Extract the (X, Y) coordinate from the center of the cell holding the provided text.  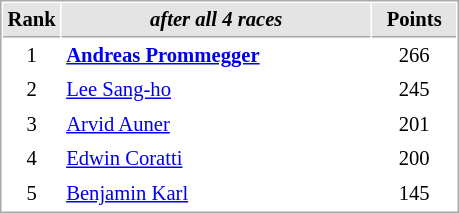
245 (414, 90)
Rank (32, 20)
Edwin Coratti (216, 158)
Andreas Prommegger (216, 56)
2 (32, 90)
Lee Sang-ho (216, 90)
after all 4 races (216, 20)
Points (414, 20)
3 (32, 124)
200 (414, 158)
Benjamin Karl (216, 194)
1 (32, 56)
201 (414, 124)
145 (414, 194)
Arvid Auner (216, 124)
4 (32, 158)
5 (32, 194)
266 (414, 56)
